Return [X, Y] of the center of cell containing provided text 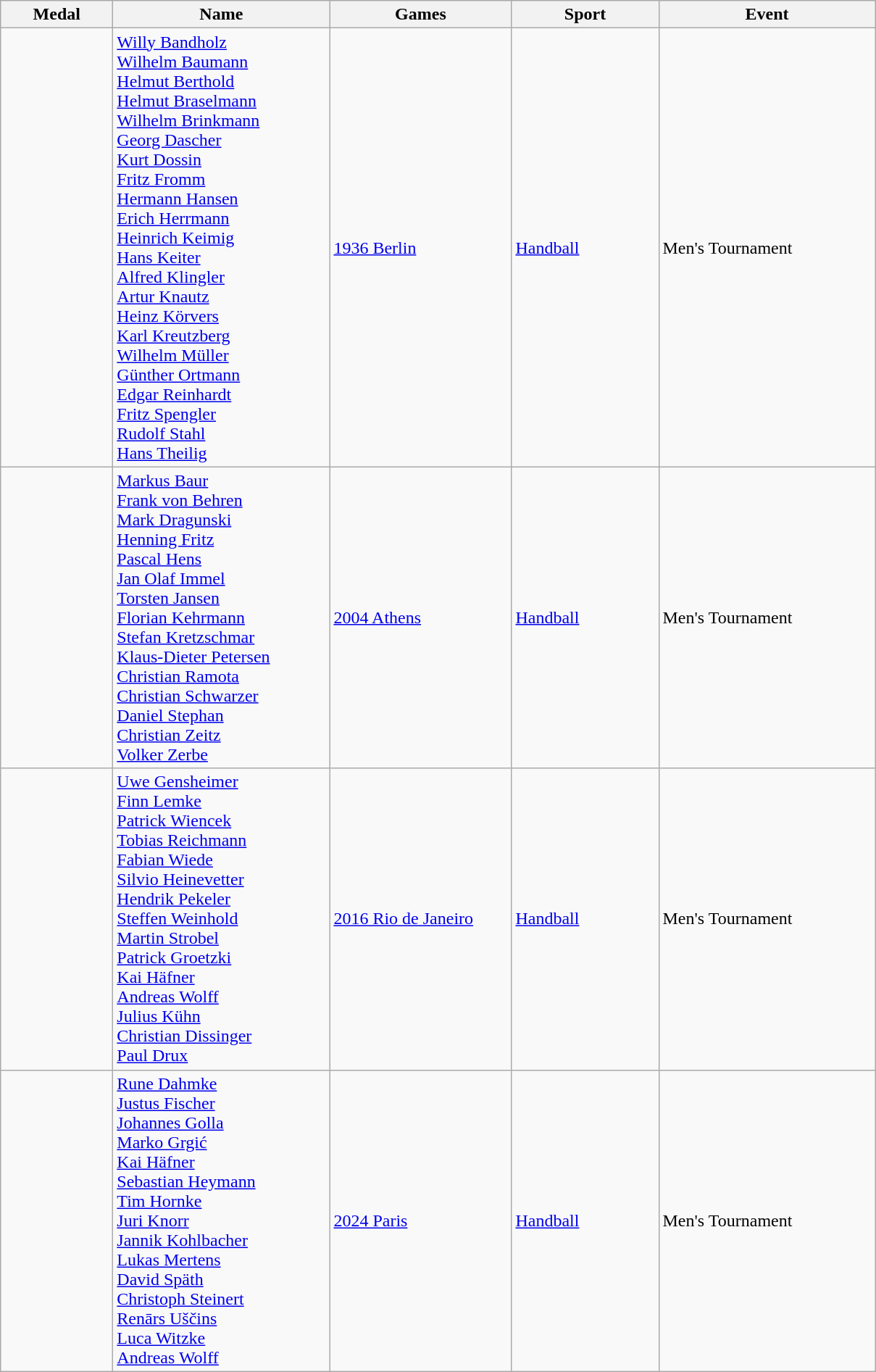
Name [222, 14]
Games [420, 14]
1936 Berlin [420, 248]
Event [767, 14]
2024 Paris [420, 1221]
2016 Rio de Janeiro [420, 919]
Sport [585, 14]
Medal [57, 14]
2004 Athens [420, 618]
